From the cell containing the given text, extract its center point as [X, Y] coordinate. 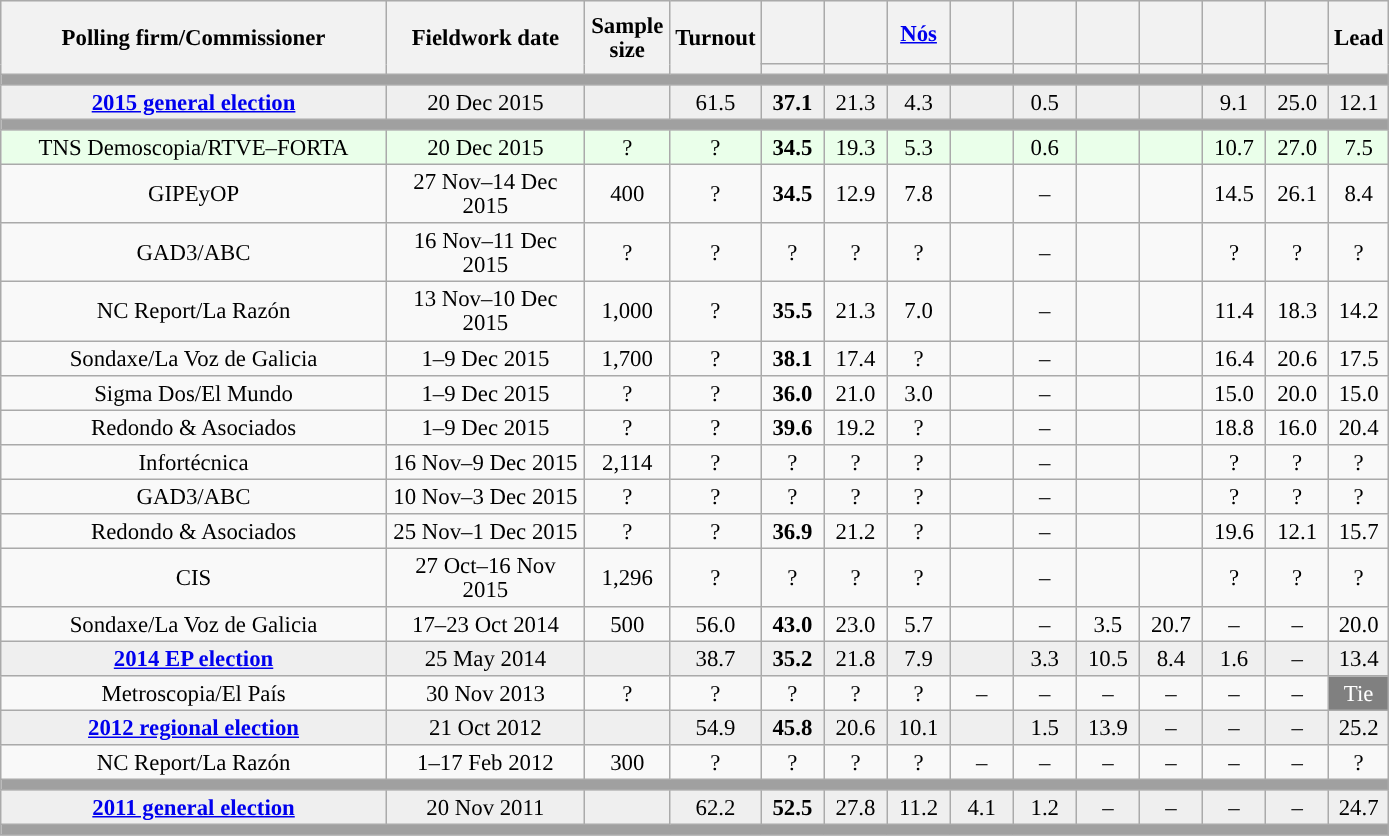
2011 general election [194, 808]
1,296 [627, 578]
500 [627, 624]
19.2 [856, 428]
Sigma Dos/El Mundo [194, 392]
0.5 [1044, 102]
38.7 [716, 658]
Fieldwork date [485, 38]
1,000 [627, 312]
27.8 [856, 808]
7.5 [1359, 148]
0.6 [1044, 148]
56.0 [716, 624]
18.3 [1298, 312]
20.4 [1359, 428]
Metroscopia/El País [194, 694]
16.0 [1298, 428]
Lead [1359, 38]
3.0 [918, 392]
24.7 [1359, 808]
21.0 [856, 392]
21.8 [856, 658]
16.4 [1234, 358]
Infortécnica [194, 462]
15.7 [1359, 532]
1–17 Feb 2012 [485, 762]
13.9 [1108, 728]
Nós [918, 32]
23.0 [856, 624]
2014 EP election [194, 658]
3.5 [1108, 624]
27 Nov–14 Dec 2015 [485, 194]
39.6 [792, 428]
13.4 [1359, 658]
52.5 [792, 808]
16 Nov–11 Dec 2015 [485, 254]
3.3 [1044, 658]
27 Oct–16 Nov 2015 [485, 578]
400 [627, 194]
GIPEyOP [194, 194]
Turnout [716, 38]
7.0 [918, 312]
1.2 [1044, 808]
1.6 [1234, 658]
4.3 [918, 102]
21 Oct 2012 [485, 728]
18.8 [1234, 428]
19.3 [856, 148]
25 Nov–1 Dec 2015 [485, 532]
35.2 [792, 658]
12.9 [856, 194]
20.7 [1170, 624]
2015 general election [194, 102]
1.5 [1044, 728]
17.5 [1359, 358]
9.1 [1234, 102]
300 [627, 762]
4.1 [982, 808]
27.0 [1298, 148]
25 May 2014 [485, 658]
5.7 [918, 624]
2,114 [627, 462]
38.1 [792, 358]
35.5 [792, 312]
30 Nov 2013 [485, 694]
7.9 [918, 658]
10.1 [918, 728]
13 Nov–10 Dec 2015 [485, 312]
17.4 [856, 358]
10.5 [1108, 658]
Sample size [627, 38]
20 Nov 2011 [485, 808]
10.7 [1234, 148]
11.2 [918, 808]
19.6 [1234, 532]
7.8 [918, 194]
14.2 [1359, 312]
CIS [194, 578]
62.2 [716, 808]
17–23 Oct 2014 [485, 624]
25.2 [1359, 728]
5.3 [918, 148]
14.5 [1234, 194]
37.1 [792, 102]
21.2 [856, 532]
Tie [1359, 694]
45.8 [792, 728]
10 Nov–3 Dec 2015 [485, 496]
36.0 [792, 392]
54.9 [716, 728]
11.4 [1234, 312]
2012 regional election [194, 728]
36.9 [792, 532]
61.5 [716, 102]
TNS Demoscopia/RTVE–FORTA [194, 148]
16 Nov–9 Dec 2015 [485, 462]
1,700 [627, 358]
25.0 [1298, 102]
26.1 [1298, 194]
43.0 [792, 624]
Polling firm/Commissioner [194, 38]
